Detect which cell encompasses the target text, then output its (X, Y) center coordinate. 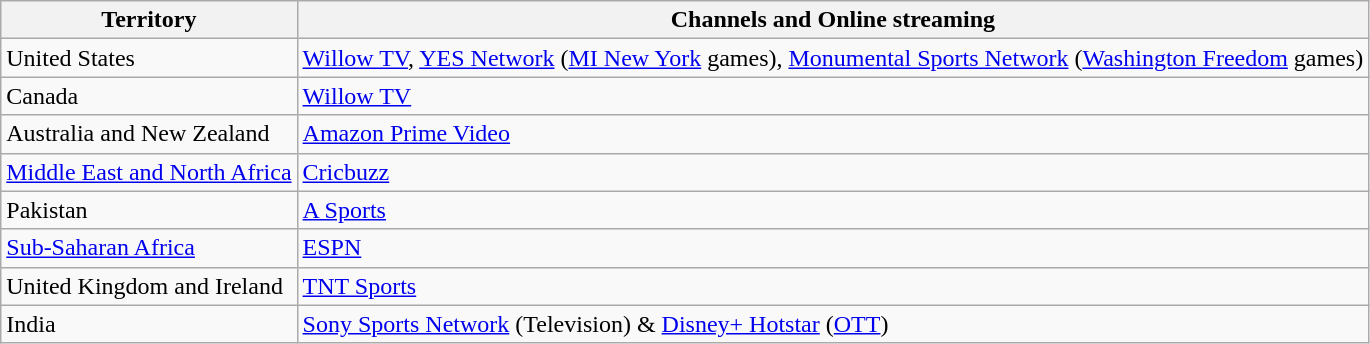
Willow TV, YES Network (MI New York games), Monumental Sports Network (Washington Freedom games) (833, 58)
Australia and New Zealand (149, 134)
Cricbuzz (833, 172)
United Kingdom and Ireland (149, 286)
Willow TV (833, 96)
Channels and Online streaming (833, 20)
Sub-Saharan Africa (149, 248)
TNT Sports (833, 286)
India (149, 324)
ESPN (833, 248)
Sony Sports Network (Television) & Disney+ Hotstar (OTT) (833, 324)
Amazon Prime Video (833, 134)
United States (149, 58)
A Sports (833, 210)
Canada (149, 96)
Territory (149, 20)
Middle East and North Africa (149, 172)
Pakistan (149, 210)
